Provide the [X, Y] coordinate of the cell's center where the given text is located.  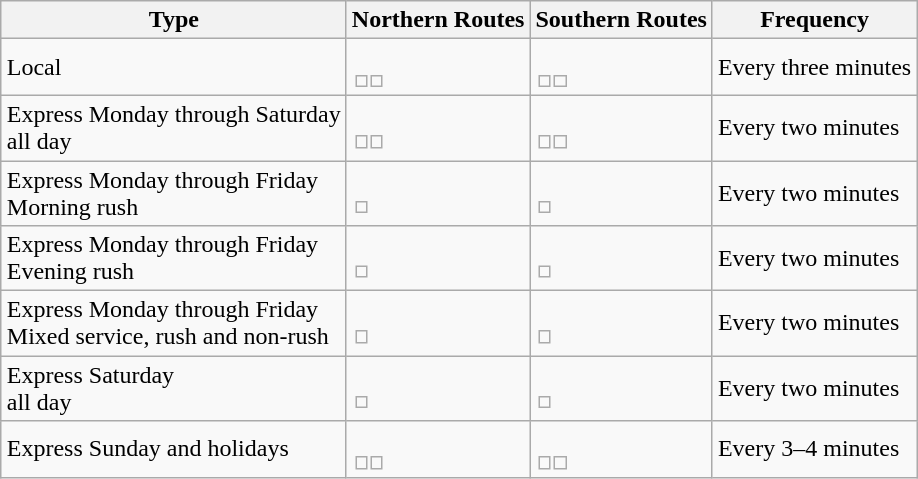
Every three minutes [814, 68]
Southern Routes [621, 20]
Express Monday through FridayEvening rush [174, 258]
Every 3–4 minutes [814, 450]
Express Saturdayall day [174, 388]
Northern Routes [438, 20]
Express Monday through Saturdayall day [174, 128]
Express Monday through FridayMixed service, rush and non-rush [174, 324]
Type [174, 20]
Express Sunday and holidays [174, 450]
Local [174, 68]
Frequency [814, 20]
Express Monday through FridayMorning rush [174, 192]
